Identify which cell holds the provided text, then report its (X, Y) central coordinate. 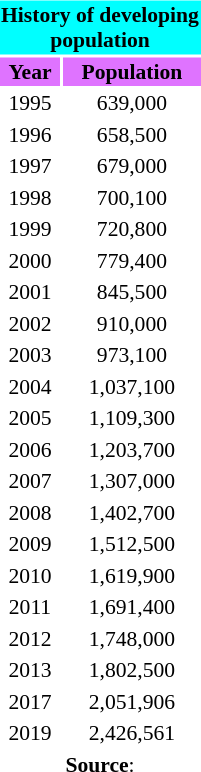
1996 (30, 135)
1,619,900 (132, 576)
2000 (30, 261)
1998 (30, 198)
2005 (30, 418)
2012 (30, 639)
2010 (30, 576)
2013 (30, 670)
2002 (30, 324)
Population (132, 72)
1997 (30, 166)
2017 (30, 702)
History of developingpopulation (100, 28)
2008 (30, 513)
1,748,000 (132, 639)
1,512,500 (132, 544)
779,400 (132, 261)
1999 (30, 229)
2019 (30, 733)
639,000 (132, 103)
679,000 (132, 166)
2006 (30, 450)
700,100 (132, 198)
2009 (30, 544)
2001 (30, 292)
2,426,561 (132, 733)
1995 (30, 103)
2011 (30, 607)
1,203,700 (132, 450)
2007 (30, 481)
973,100 (132, 355)
845,500 (132, 292)
720,800 (132, 229)
1,037,100 (132, 387)
1,802,500 (132, 670)
Year (30, 72)
1,109,300 (132, 418)
2,051,906 (132, 702)
910,000 (132, 324)
2003 (30, 355)
1,691,400 (132, 607)
1,307,000 (132, 481)
2004 (30, 387)
658,500 (132, 135)
1,402,700 (132, 513)
